Detect which cell encompasses the target text, then output its [X, Y] center coordinate. 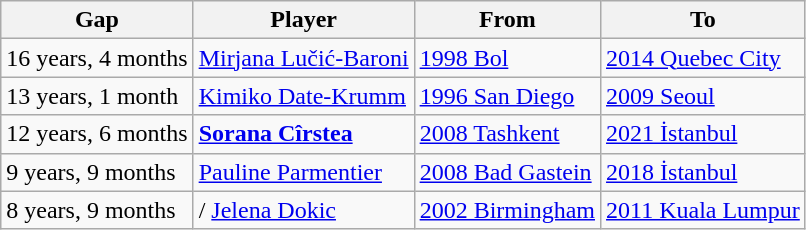
2002 Birmingham [507, 210]
Mirjana Lučić-Baroni [304, 58]
To [704, 20]
Pauline Parmentier [304, 172]
12 years, 6 months [97, 134]
2009 Seoul [704, 96]
1996 San Diego [507, 96]
2021 İstanbul [704, 134]
From [507, 20]
2018 İstanbul [704, 172]
2008 Tashkent [507, 134]
13 years, 1 month [97, 96]
2014 Quebec City [704, 58]
Gap [97, 20]
1998 Bol [507, 58]
16 years, 4 months [97, 58]
Player [304, 20]
2008 Bad Gastein [507, 172]
9 years, 9 months [97, 172]
Sorana Cîrstea [304, 134]
/ Jelena Dokic [304, 210]
8 years, 9 months [97, 210]
2011 Kuala Lumpur [704, 210]
Kimiko Date-Krumm [304, 96]
